Output the [x, y] coordinate of the center of the cell containing the given text.  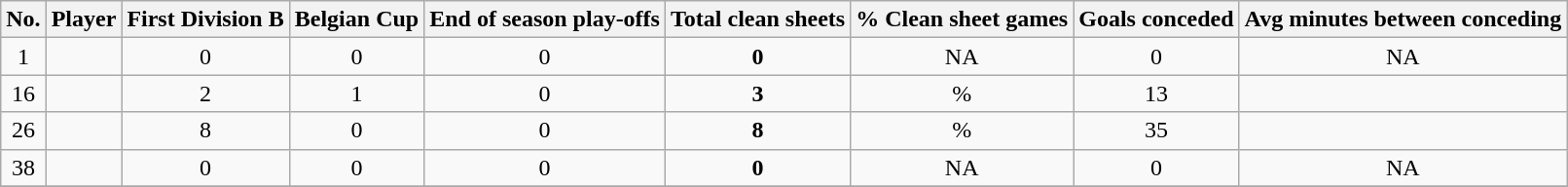
End of season play-offs [545, 19]
13 [1156, 93]
26 [23, 131]
38 [23, 168]
% Clean sheet games [962, 19]
Goals conceded [1156, 19]
35 [1156, 131]
First Division B [205, 19]
No. [23, 19]
2 [205, 93]
3 [757, 93]
Player [84, 19]
Avg minutes between conceding [1404, 19]
Total clean sheets [757, 19]
Belgian Cup [356, 19]
16 [23, 93]
